For the text-containing cell, return its midpoint in (X, Y) coordinate format. 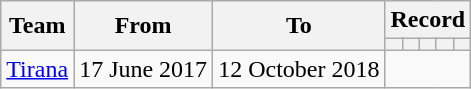
Record (428, 20)
12 October 2018 (299, 69)
To (299, 26)
From (144, 26)
Team (38, 26)
17 June 2017 (144, 69)
Tirana (38, 69)
